Detect which cell encompasses the target text, then output its (x, y) center coordinate. 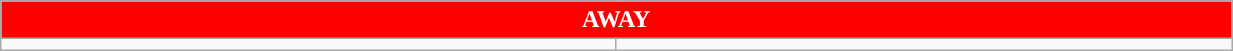
AWAY (616, 20)
